Scan for the cell matching the given text and deliver its [X, Y] coordinate at center. 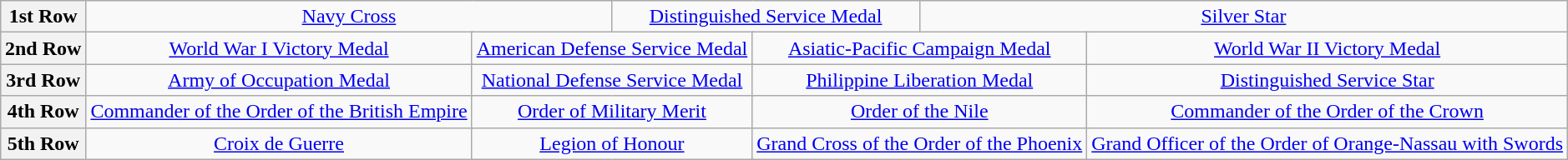
3rd Row [43, 80]
2nd Row [43, 48]
Legion of Honour [612, 143]
Distinguished Service Star [1328, 80]
World War II Victory Medal [1328, 48]
4th Row [43, 112]
Asiatic-Pacific Campaign Medal [920, 48]
Distinguished Service Medal [766, 17]
Commander of the Order of the British Empire [279, 112]
Order of Military Merit [612, 112]
World War I Victory Medal [279, 48]
Croix de Guerre [279, 143]
American Defense Service Medal [612, 48]
Grand Officer of the Order of Orange-Nassau with Swords [1328, 143]
1st Row [43, 17]
Silver Star [1243, 17]
Order of the Nile [920, 112]
Commander of the Order of the Crown [1328, 112]
National Defense Service Medal [612, 80]
Army of Occupation Medal [279, 80]
Grand Cross of the Order of the Phoenix [920, 143]
Navy Cross [349, 17]
5th Row [43, 143]
Philippine Liberation Medal [920, 80]
